Scan for the cell matching the given text and deliver its [X, Y] coordinate at center. 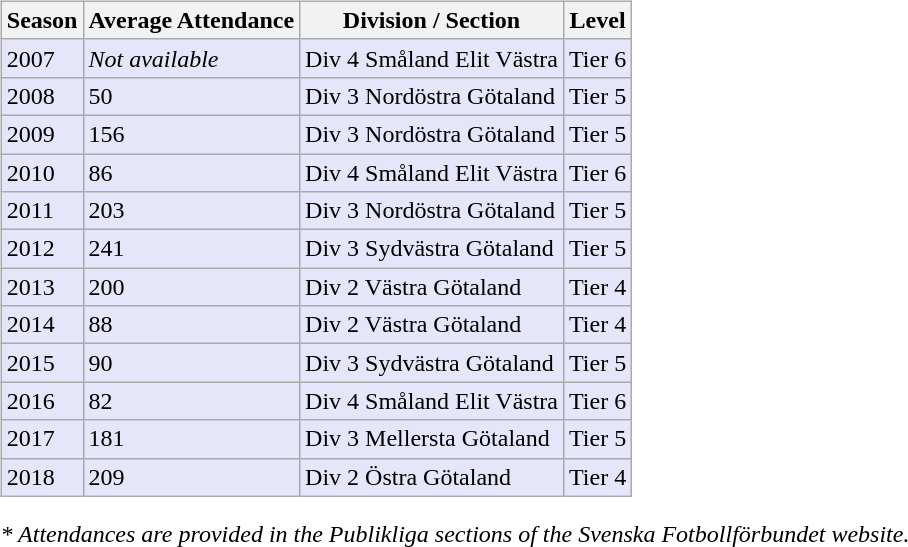
209 [192, 477]
2013 [42, 287]
2007 [42, 58]
2012 [42, 249]
2017 [42, 439]
88 [192, 325]
241 [192, 249]
2015 [42, 363]
156 [192, 134]
2016 [42, 401]
203 [192, 211]
181 [192, 439]
Division / Section [432, 20]
2014 [42, 325]
2010 [42, 173]
200 [192, 287]
50 [192, 96]
2011 [42, 211]
2009 [42, 134]
Season [42, 20]
Average Attendance [192, 20]
Not available [192, 58]
82 [192, 401]
90 [192, 363]
2008 [42, 96]
2018 [42, 477]
Div 3 Mellersta Götaland [432, 439]
86 [192, 173]
Div 2 Östra Götaland [432, 477]
Level [597, 20]
